Capture the cell that displays the provided text and extract its [X, Y] central coordinate. 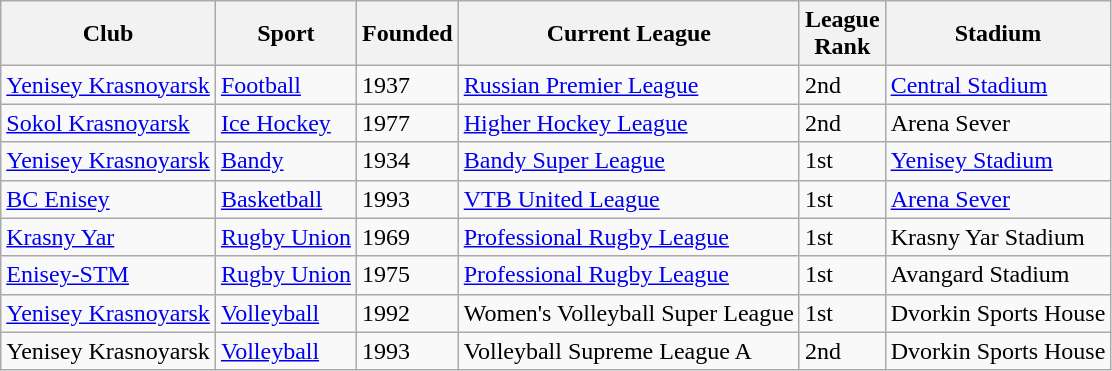
Current League [628, 34]
1977 [407, 123]
Krasny Yar Stadium [998, 237]
Club [108, 34]
Higher Hockey League [628, 123]
Women's Volleyball Super League [628, 313]
VTB United League [628, 199]
Yenisey Stadium [998, 161]
1975 [407, 275]
LeagueRank [842, 34]
Founded [407, 34]
1992 [407, 313]
Football [286, 85]
Sport [286, 34]
Central Stadium [998, 85]
Volleyball Supreme League A [628, 351]
Stadium [998, 34]
1937 [407, 85]
Russian Premier League [628, 85]
1969 [407, 237]
Bandy [286, 161]
1934 [407, 161]
Enisey-STM [108, 275]
Bandy Super League [628, 161]
Basketball [286, 199]
BC Enisey [108, 199]
Krasny Yar [108, 237]
Sokol Krasnoyarsk [108, 123]
Avangard Stadium [998, 275]
Ice Hockey [286, 123]
